Return (X, Y) of the center of cell containing provided text 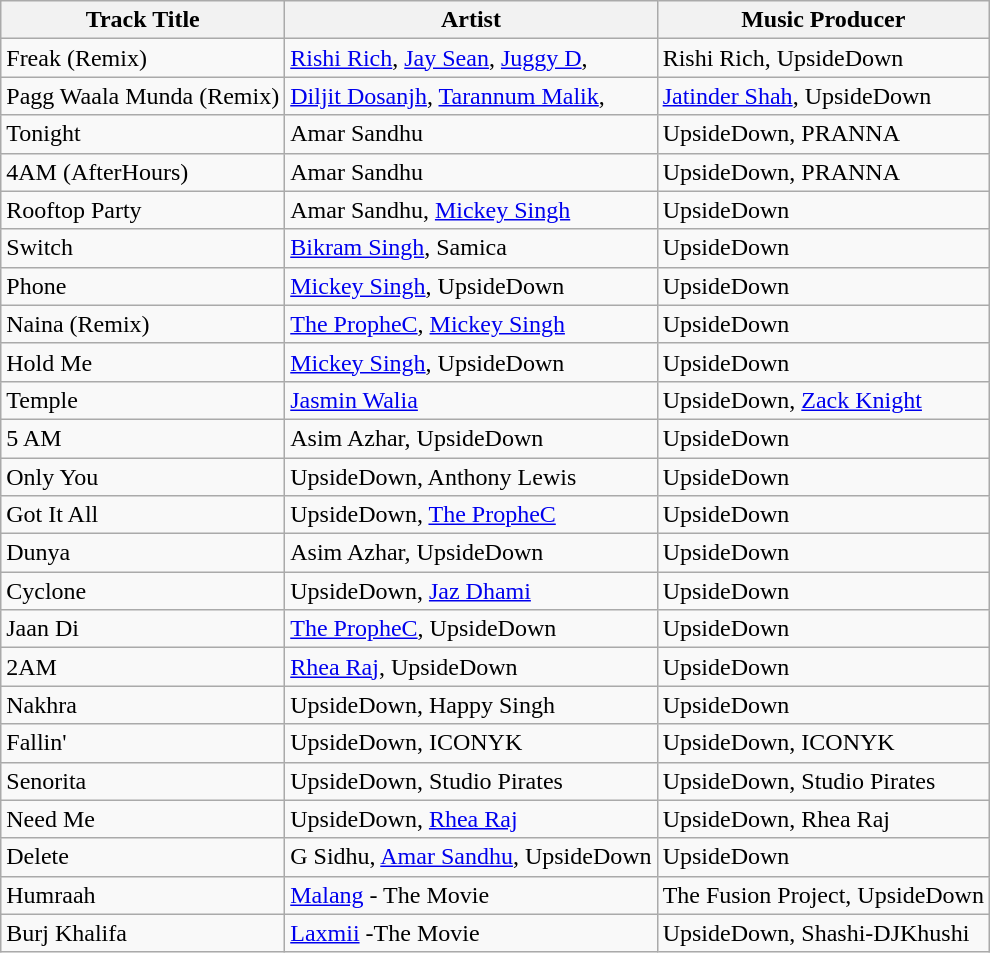
Amar Sandhu, Mickey Singh (471, 210)
Rhea Raj, UpsideDown (471, 667)
4AM (AfterHours) (143, 172)
The PropheC, UpsideDown (471, 629)
Only You (143, 477)
Nakhra (143, 705)
Track Title (143, 20)
UpsideDown, Happy Singh (471, 705)
Laxmii -The Movie (471, 933)
Diljit Dosanjh, Tarannum Malik, (471, 96)
Delete (143, 857)
Phone (143, 286)
Jasmin Walia (471, 400)
UpsideDown, The PropheC (471, 515)
Artist (471, 20)
Rishi Rich, UpsideDown (823, 58)
Need Me (143, 819)
Temple (143, 400)
Dunya (143, 553)
Hold Me (143, 362)
Humraah (143, 895)
Jaan Di (143, 629)
Malang - The Movie (471, 895)
2AM (143, 667)
Jatinder Shah, UpsideDown (823, 96)
The PropheC, Mickey Singh (471, 324)
UpsideDown, Shashi-DJKhushi (823, 933)
Got It All (143, 515)
5 AM (143, 438)
Bikram Singh, Samica (471, 248)
Freak (Remix) (143, 58)
Cyclone (143, 591)
Tonight (143, 134)
Music Producer (823, 20)
UpsideDown, Jaz Dhami (471, 591)
Pagg Waala Munda (Remix) (143, 96)
G Sidhu, Amar Sandhu, UpsideDown (471, 857)
UpsideDown, Zack Knight (823, 400)
Senorita (143, 781)
Naina (Remix) (143, 324)
Fallin' (143, 743)
Rishi Rich, Jay Sean, Juggy D, (471, 58)
Switch (143, 248)
Burj Khalifa (143, 933)
The Fusion Project, UpsideDown (823, 895)
Rooftop Party (143, 210)
UpsideDown, Anthony Lewis (471, 477)
